Scan for the cell matching the given text and deliver its (x, y) coordinate at center. 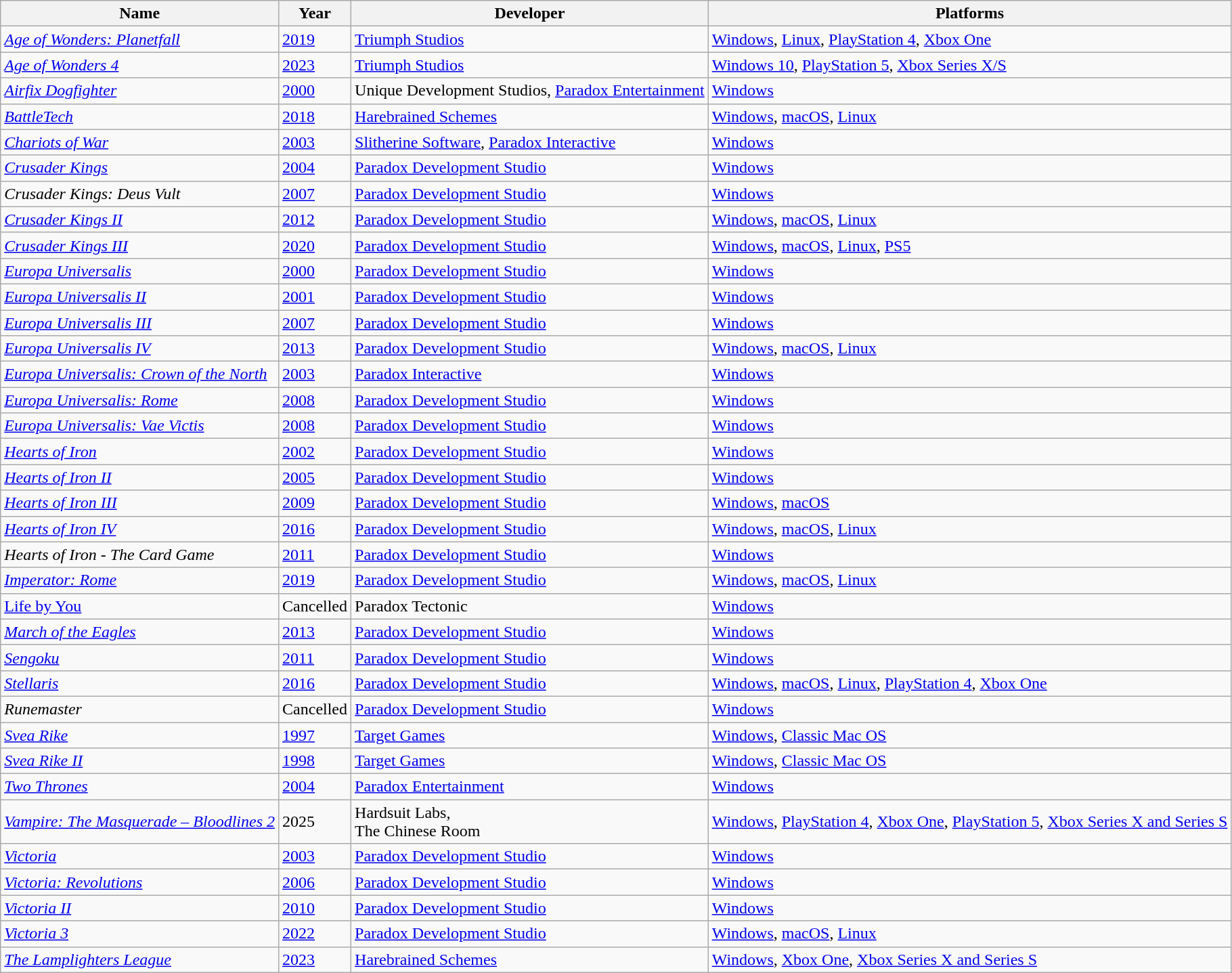
Platforms (969, 14)
Europa Universalis: Vae Victis (139, 426)
Crusader Kings II (139, 219)
Hearts of Iron IV (139, 529)
Europa Universalis: Crown of the North (139, 374)
Imperator: Rome (139, 580)
Runemaster (139, 709)
2018 (315, 116)
Windows, PlayStation 4, Xbox One, PlayStation 5, Xbox Series X and Series S (969, 822)
Crusader Kings: Deus Vult (139, 194)
Victoria II (139, 908)
Two Thrones (139, 787)
Europa Universalis: Rome (139, 400)
Windows 10, PlayStation 5, Xbox Series X/S (969, 65)
The Lamplighters League (139, 959)
Hearts of Iron (139, 452)
Paradox Interactive (530, 374)
Vampire: The Masquerade – Bloodlines 2 (139, 822)
Airfix Dogfighter (139, 91)
Stellaris (139, 683)
Victoria (139, 857)
Windows, Xbox One, Xbox Series X and Series S (969, 959)
Paradox Entertainment (530, 787)
Europa Universalis IV (139, 349)
2025 (315, 822)
2012 (315, 219)
Europa Universalis II (139, 297)
Crusader Kings III (139, 245)
2022 (315, 934)
2006 (315, 882)
Windows, Linux, PlayStation 4, Xbox One (969, 39)
Europa Universalis III (139, 323)
Age of Wonders: Planetfall (139, 39)
Victoria 3 (139, 934)
Svea Rike II (139, 761)
2005 (315, 477)
BattleTech (139, 116)
2009 (315, 503)
Hardsuit Labs,The Chinese Room (530, 822)
Age of Wonders 4 (139, 65)
1997 (315, 735)
Crusader Kings (139, 168)
Windows, macOS, Linux, PlayStation 4, Xbox One (969, 683)
Hearts of Iron II (139, 477)
Life by You (139, 606)
March of the Eagles (139, 632)
Year (315, 14)
Hearts of Iron III (139, 503)
Sengoku (139, 657)
Hearts of Iron - The Card Game (139, 555)
Paradox Tectonic (530, 606)
Name (139, 14)
Europa Universalis (139, 271)
Unique Development Studios, Paradox Entertainment (530, 91)
Svea Rike (139, 735)
Windows, macOS (969, 503)
Chariots of War (139, 142)
1998 (315, 761)
2020 (315, 245)
Victoria: Revolutions (139, 882)
Developer (530, 14)
2001 (315, 297)
Slitherine Software, Paradox Interactive (530, 142)
2002 (315, 452)
2010 (315, 908)
Windows, macOS, Linux, PS5 (969, 245)
